Identify which cell holds the provided text, then report its [X, Y] central coordinate. 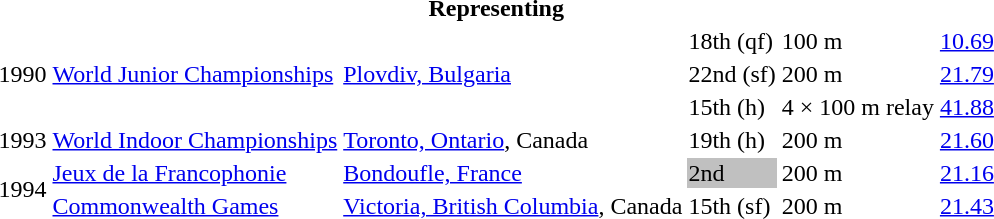
World Junior Championships [195, 74]
Bondoufle, France [513, 173]
100 m [858, 41]
4 × 100 m relay [858, 107]
15th (h) [732, 107]
World Indoor Championships [195, 140]
Plovdiv, Bulgaria [513, 74]
18th (qf) [732, 41]
2nd [732, 173]
Jeux de la Francophonie [195, 173]
Toronto, Ontario, Canada [513, 140]
19th (h) [732, 140]
22nd (sf) [732, 74]
